Detect which cell encompasses the target text, then output its [x, y] center coordinate. 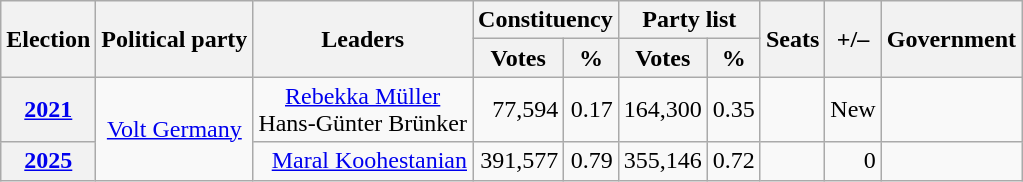
0.72 [734, 161]
0.35 [734, 110]
Maral Koohestanian [363, 161]
Rebekka MüllerHans-Günter Brünker [363, 110]
Election [48, 39]
2021 [48, 110]
0 [853, 161]
Seats [792, 39]
0.17 [591, 110]
Political party [174, 39]
+/– [853, 39]
Constituency [546, 20]
New [853, 110]
Government [951, 39]
355,146 [662, 161]
77,594 [518, 110]
391,577 [518, 161]
164,300 [662, 110]
Volt Germany [174, 128]
0.79 [591, 161]
Party list [689, 20]
2025 [48, 161]
Leaders [363, 39]
